Locate the cell with the specified text and output its [X, Y] center coordinate. 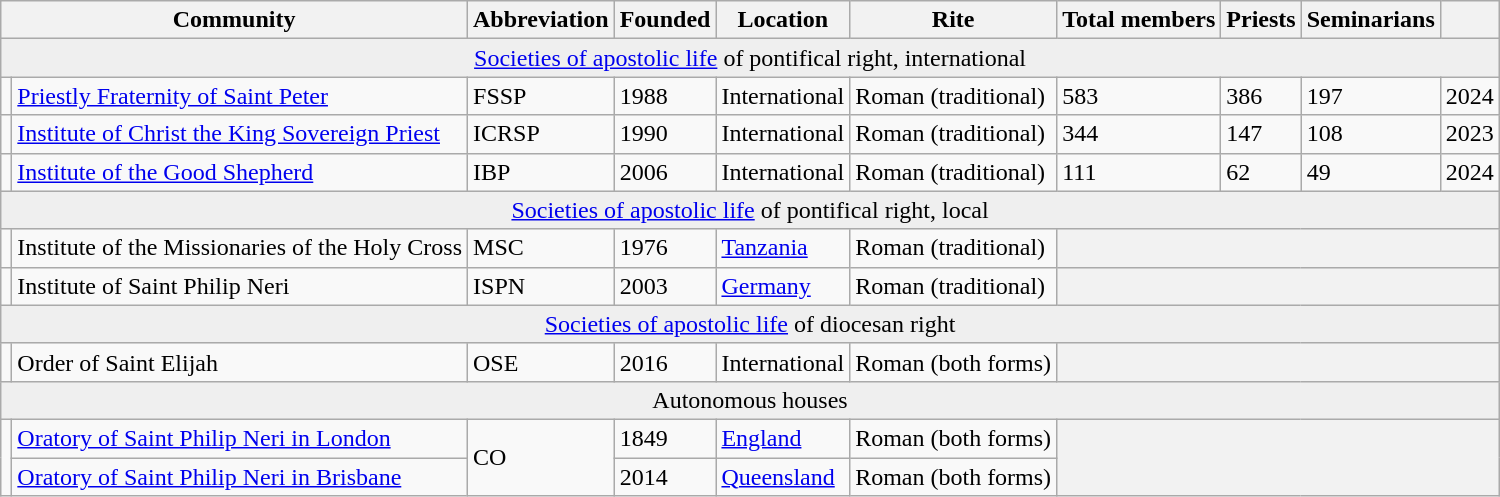
1976 [665, 248]
583 [1139, 96]
386 [1261, 96]
2014 [665, 477]
49 [1370, 172]
Total members [1139, 20]
ICRSP [542, 134]
Oratory of Saint Philip Neri in Brisbane [240, 477]
Order of Saint Elijah [240, 362]
IBP [542, 172]
108 [1370, 134]
2016 [665, 362]
Institute of Saint Philip Neri [240, 286]
Community [234, 20]
FSSP [542, 96]
Rite [954, 20]
1990 [665, 134]
1849 [665, 438]
Location [783, 20]
62 [1261, 172]
Autonomous houses [750, 400]
1988 [665, 96]
Priests [1261, 20]
344 [1139, 134]
2003 [665, 286]
ISPN [542, 286]
111 [1139, 172]
Tanzania [783, 248]
MSC [542, 248]
Oratory of Saint Philip Neri in London [240, 438]
CO [542, 457]
Germany [783, 286]
197 [1370, 96]
Seminarians [1370, 20]
OSE [542, 362]
2023 [1470, 134]
England [783, 438]
Institute of the Good Shepherd [240, 172]
147 [1261, 134]
Institute of Christ the King Sovereign Priest [240, 134]
Founded [665, 20]
Queensland [783, 477]
Societies of apostolic life of pontifical right, international [750, 58]
2006 [665, 172]
Institute of the Missionaries of the Holy Cross [240, 248]
Abbreviation [542, 20]
Societies of apostolic life of diocesan right [750, 324]
Societies of apostolic life of pontifical right, local [750, 210]
Priestly Fraternity of Saint Peter [240, 96]
